Return the [X, Y] coordinate for the center point of the cell that contains the specified text.  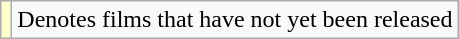
Denotes films that have not yet been released [235, 20]
